Detect which cell encompasses the target text, then output its [X, Y] center coordinate. 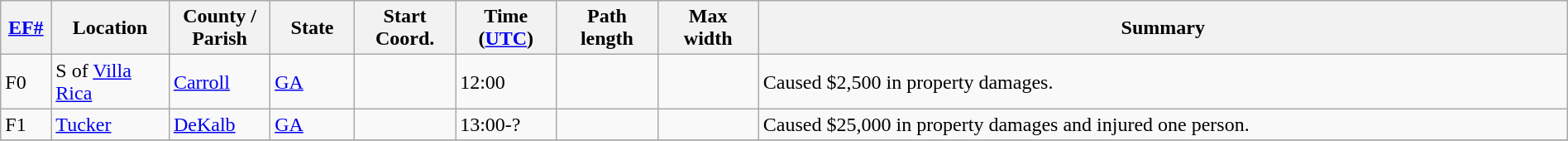
County / Parish [219, 28]
F1 [26, 124]
Tucker [111, 124]
12:00 [506, 81]
EF# [26, 28]
S of Villa Rica [111, 81]
Start Coord. [404, 28]
Location [111, 28]
Caused $2,500 in property damages. [1163, 81]
Path length [607, 28]
Summary [1163, 28]
State [313, 28]
Carroll [219, 81]
Caused $25,000 in property damages and injured one person. [1163, 124]
Time (UTC) [506, 28]
DeKalb [219, 124]
F0 [26, 81]
13:00-? [506, 124]
Max width [708, 28]
